Output the [x, y] coordinate of the center of the cell containing the given text.  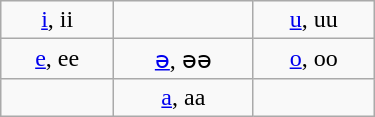
e, ee [58, 59]
ə, əə [184, 59]
i, ii [58, 20]
o, oo [314, 59]
a, aa [184, 97]
u, uu [314, 20]
